Pinpoint the cell where the given text exists, returning its (x, y) midpoint coordinate. 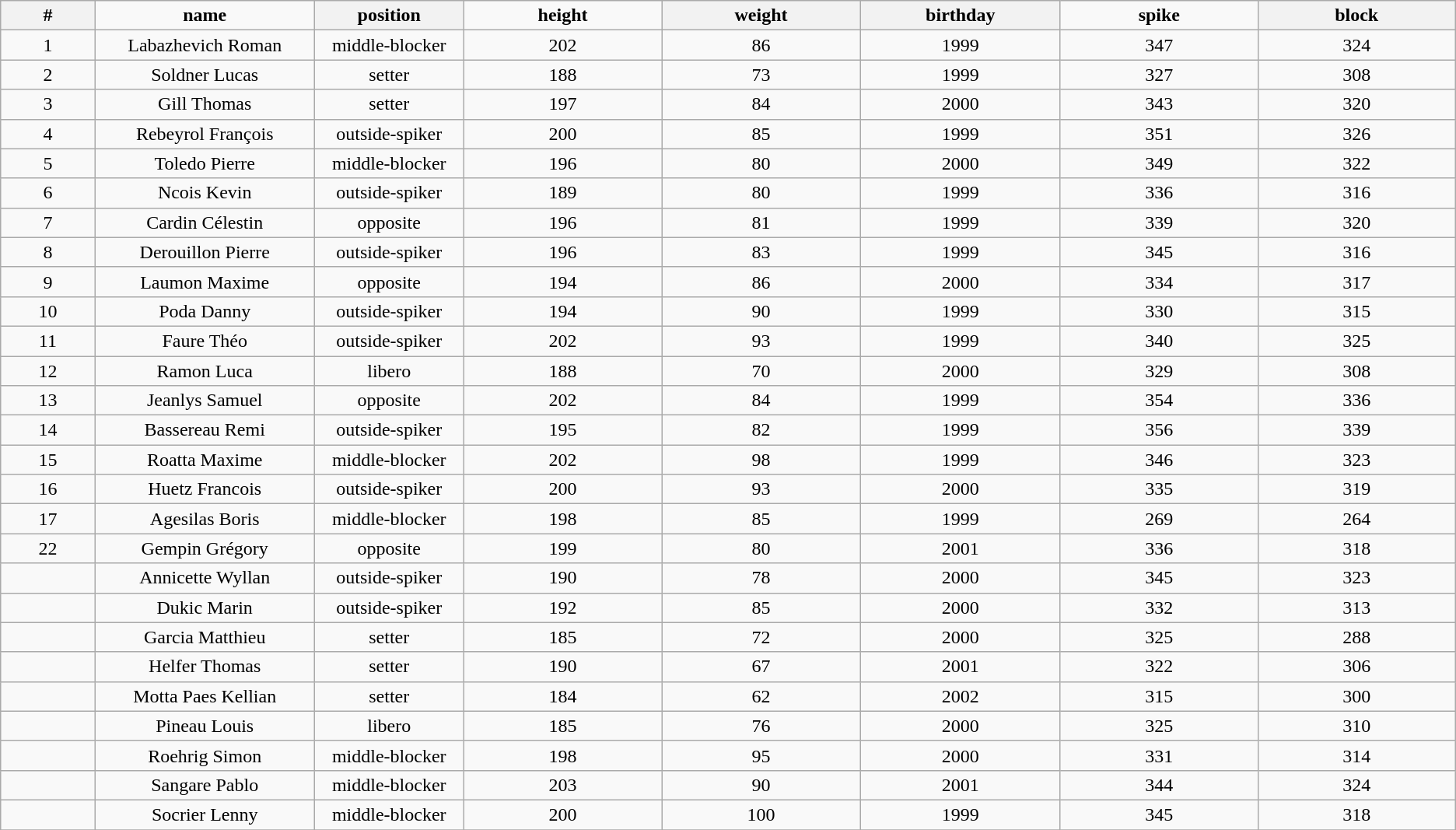
81 (761, 222)
351 (1159, 134)
317 (1356, 282)
327 (1159, 75)
Faure Théo (205, 341)
Agesilas Boris (205, 519)
195 (563, 430)
Roatta Maxime (205, 460)
356 (1159, 430)
343 (1159, 104)
name (205, 16)
331 (1159, 755)
Rebeyrol François (205, 134)
2002 (960, 696)
Annicette Wyllan (205, 578)
Sangare Pablo (205, 785)
346 (1159, 460)
height (563, 16)
300 (1356, 696)
birthday (960, 16)
Huetz Francois (205, 489)
319 (1356, 489)
203 (563, 785)
72 (761, 637)
199 (563, 548)
2 (48, 75)
13 (48, 401)
17 (48, 519)
95 (761, 755)
Toledo Pierre (205, 163)
Labazhevich Roman (205, 45)
Bassereau Remi (205, 430)
9 (48, 282)
11 (48, 341)
Socrier Lenny (205, 814)
288 (1356, 637)
8 (48, 252)
Garcia Matthieu (205, 637)
329 (1159, 371)
position (389, 16)
1 (48, 45)
197 (563, 104)
76 (761, 726)
332 (1159, 608)
Derouillon Pierre (205, 252)
67 (761, 667)
spike (1159, 16)
Soldner Lucas (205, 75)
344 (1159, 785)
5 (48, 163)
335 (1159, 489)
330 (1159, 311)
Motta Paes Kellian (205, 696)
184 (563, 696)
Ncois Kevin (205, 193)
78 (761, 578)
310 (1356, 726)
12 (48, 371)
314 (1356, 755)
70 (761, 371)
313 (1356, 608)
# (48, 16)
349 (1159, 163)
264 (1356, 519)
Cardin Célestin (205, 222)
Jeanlys Samuel (205, 401)
Helfer Thomas (205, 667)
83 (761, 252)
62 (761, 696)
347 (1159, 45)
22 (48, 548)
Pineau Louis (205, 726)
326 (1356, 134)
7 (48, 222)
Dukic Marin (205, 608)
Gill Thomas (205, 104)
269 (1159, 519)
15 (48, 460)
10 (48, 311)
189 (563, 193)
192 (563, 608)
14 (48, 430)
73 (761, 75)
block (1356, 16)
Gempin Grégory (205, 548)
100 (761, 814)
6 (48, 193)
306 (1356, 667)
weight (761, 16)
340 (1159, 341)
334 (1159, 282)
Ramon Luca (205, 371)
Poda Danny (205, 311)
16 (48, 489)
98 (761, 460)
82 (761, 430)
Roehrig Simon (205, 755)
3 (48, 104)
354 (1159, 401)
Laumon Maxime (205, 282)
4 (48, 134)
